Output the (x, y) coordinate of the center of the cell containing the given text.  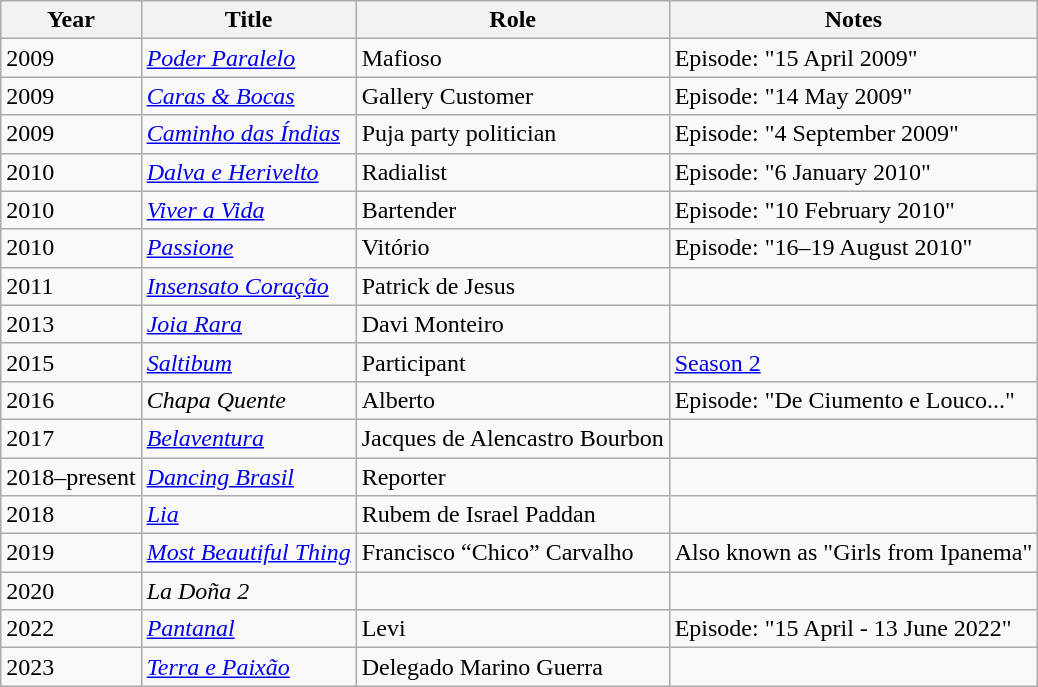
Participant (512, 362)
Dalva e Herivelto (248, 172)
Episode: "15 April 2009" (854, 58)
Episode: "10 February 2010" (854, 210)
Notes (854, 20)
2011 (71, 286)
Episode: "4 September 2009" (854, 134)
Gallery Customer (512, 96)
2019 (71, 553)
Delegado Marino Guerra (512, 667)
Vitório (512, 248)
Year (71, 20)
2017 (71, 438)
2015 (71, 362)
Viver a Vida (248, 210)
Francisco “Chico” Carvalho (512, 553)
Passione (248, 248)
2018–present (71, 477)
Puja party politician (512, 134)
2013 (71, 324)
Pantanal (248, 629)
Dancing Brasil (248, 477)
Episode: "14 May 2009" (854, 96)
Caminho das Índias (248, 134)
Poder Paralelo (248, 58)
Role (512, 20)
Episode: "15 April - 13 June 2022" (854, 629)
Bartender (512, 210)
Caras & Bocas (248, 96)
Reporter (512, 477)
Radialist (512, 172)
Mafioso (512, 58)
Also known as "Girls from Ipanema" (854, 553)
2018 (71, 515)
Joia Rara (248, 324)
2016 (71, 400)
Episode: "De Ciumento e Louco..." (854, 400)
Belaventura (248, 438)
Chapa Quente (248, 400)
Alberto (512, 400)
Title (248, 20)
Lia (248, 515)
Most Beautiful Thing (248, 553)
La Doña 2 (248, 591)
Levi (512, 629)
Terra e Paixão (248, 667)
2022 (71, 629)
Season 2 (854, 362)
Insensato Coração (248, 286)
2023 (71, 667)
Episode: "6 January 2010" (854, 172)
Episode: "16–19 August 2010" (854, 248)
Saltibum (248, 362)
Jacques de Alencastro Bourbon (512, 438)
Patrick de Jesus (512, 286)
Rubem de Israel Paddan (512, 515)
2020 (71, 591)
Davi Monteiro (512, 324)
